Capture the cell that displays the provided text and extract its [X, Y] central coordinate. 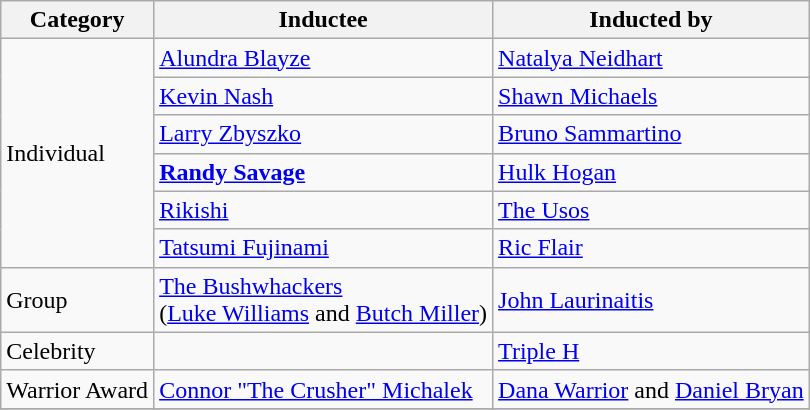
Individual [78, 153]
Triple H [652, 351]
Alundra Blayze [324, 58]
John Laurinaitis [652, 300]
Larry Zbyszko [324, 134]
Inducted by [652, 20]
Natalya Neidhart [652, 58]
Rikishi [324, 210]
Randy Savage [324, 172]
Hulk Hogan [652, 172]
Group [78, 300]
Inductee [324, 20]
Category [78, 20]
Celebrity [78, 351]
Dana Warrior and Daniel Bryan [652, 389]
Shawn Michaels [652, 96]
Bruno Sammartino [652, 134]
Kevin Nash [324, 96]
Ric Flair [652, 248]
Warrior Award [78, 389]
Tatsumi Fujinami [324, 248]
The Bushwhackers(Luke Williams and Butch Miller) [324, 300]
Connor "The Crusher" Michalek [324, 389]
The Usos [652, 210]
